Output the [x, y] coordinate of the center of the cell containing the given text.  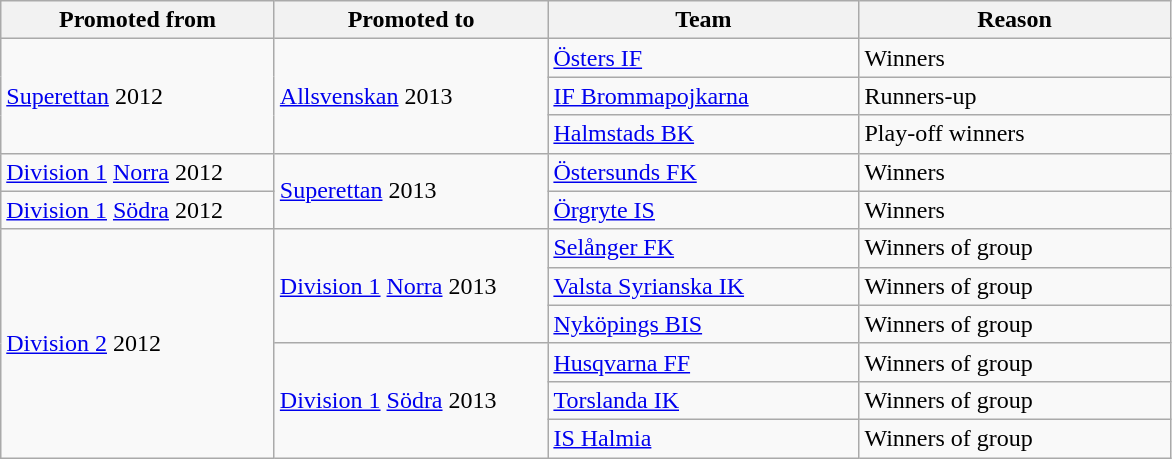
IS Halmia [704, 438]
Östers IF [704, 58]
Promoted from [138, 20]
Division 1 Södra 2013 [411, 400]
Allsvenskan 2013 [411, 96]
Division 1 Södra 2012 [138, 210]
Promoted to [411, 20]
Östersunds FK [704, 172]
Husqvarna FF [704, 362]
IF Brommapojkarna [704, 96]
Superettan 2013 [411, 191]
Örgryte IS [704, 210]
Division 2 2012 [138, 343]
Division 1 Norra 2012 [138, 172]
Division 1 Norra 2013 [411, 286]
Halmstads BK [704, 134]
Play-off winners [1014, 134]
Team [704, 20]
Torslanda IK [704, 400]
Nyköpings BIS [704, 324]
Selånger FK [704, 248]
Superettan 2012 [138, 96]
Valsta Syrianska IK [704, 286]
Runners-up [1014, 96]
Reason [1014, 20]
